Identify which cell holds the provided text, then report its [x, y] central coordinate. 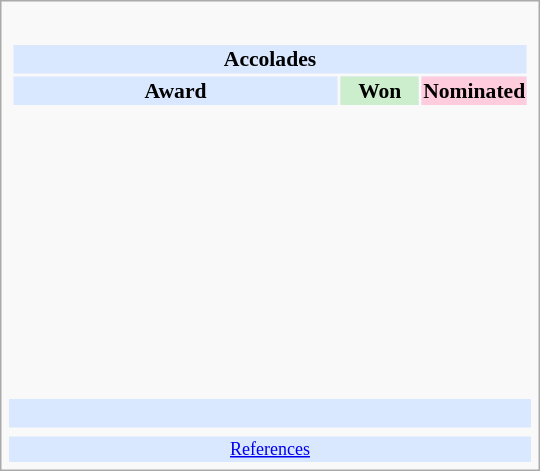
References [270, 449]
Nominated [474, 90]
Accolades [270, 59]
Award [175, 90]
Won [380, 90]
Accolades Award Won Nominated [270, 206]
